Capture the cell that displays the provided text and extract its (X, Y) central coordinate. 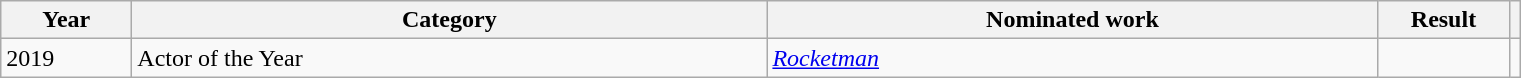
Year (66, 20)
Actor of the Year (450, 58)
Category (450, 20)
2019 (66, 58)
Nominated work (1072, 20)
Rocketman (1072, 58)
Result (1444, 20)
